Provide the [x, y] coordinate of the cell's center where the given text is located.  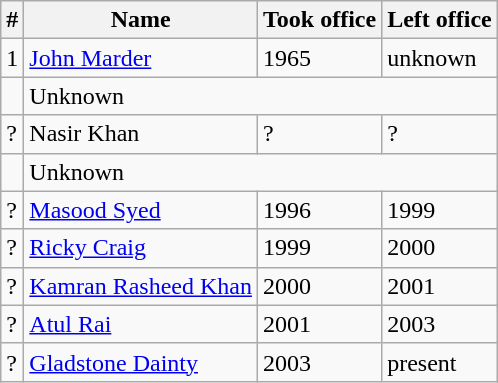
Left office [440, 20]
Kamran Rasheed Khan [141, 286]
1996 [319, 210]
unknown [440, 58]
present [440, 362]
Took office [319, 20]
1 [12, 58]
Masood Syed [141, 210]
John Marder [141, 58]
Nasir Khan [141, 134]
Gladstone Dainty [141, 362]
# [12, 20]
Name [141, 20]
Ricky Craig [141, 248]
1965 [319, 58]
Atul Rai [141, 324]
